Return the [X, Y] coordinate for the center point of the cell that contains the specified text.  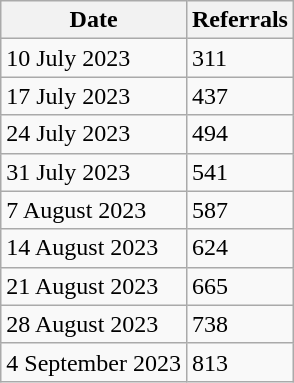
24 July 2023 [94, 134]
494 [240, 134]
Referrals [240, 20]
10 July 2023 [94, 58]
4 September 2023 [94, 362]
Date [94, 20]
17 July 2023 [94, 96]
738 [240, 324]
311 [240, 58]
7 August 2023 [94, 210]
437 [240, 96]
14 August 2023 [94, 248]
31 July 2023 [94, 172]
624 [240, 248]
28 August 2023 [94, 324]
665 [240, 286]
541 [240, 172]
21 August 2023 [94, 286]
813 [240, 362]
587 [240, 210]
